Detect which cell encompasses the target text, then output its (X, Y) center coordinate. 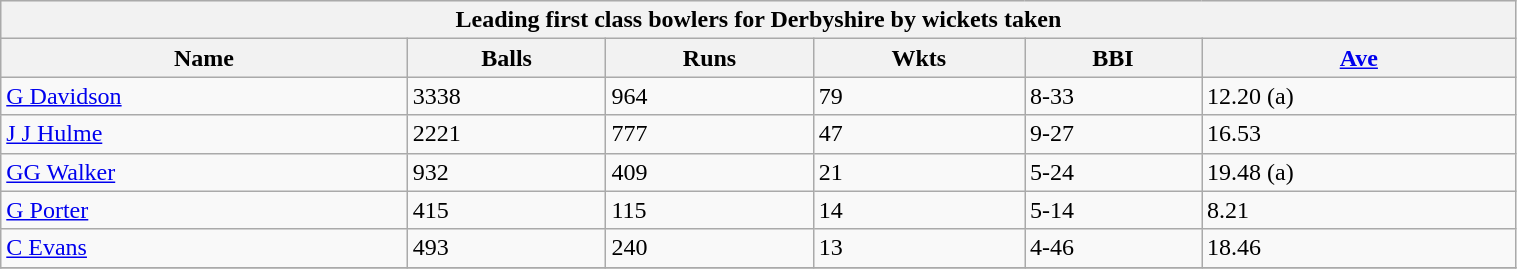
Balls (506, 58)
47 (918, 134)
2221 (506, 134)
79 (918, 96)
13 (918, 248)
5-14 (1114, 210)
964 (710, 96)
G Davidson (204, 96)
3338 (506, 96)
4-46 (1114, 248)
Leading first class bowlers for Derbyshire by wickets taken (758, 20)
115 (710, 210)
12.20 (a) (1359, 96)
Runs (710, 58)
G Porter (204, 210)
409 (710, 172)
C Evans (204, 248)
21 (918, 172)
Ave (1359, 58)
777 (710, 134)
GG Walker (204, 172)
14 (918, 210)
932 (506, 172)
19.48 (a) (1359, 172)
493 (506, 248)
9-27 (1114, 134)
J J Hulme (204, 134)
BBI (1114, 58)
5-24 (1114, 172)
8-33 (1114, 96)
Name (204, 58)
415 (506, 210)
Wkts (918, 58)
240 (710, 248)
16.53 (1359, 134)
18.46 (1359, 248)
8.21 (1359, 210)
